Detect which cell encompasses the target text, then output its (X, Y) center coordinate. 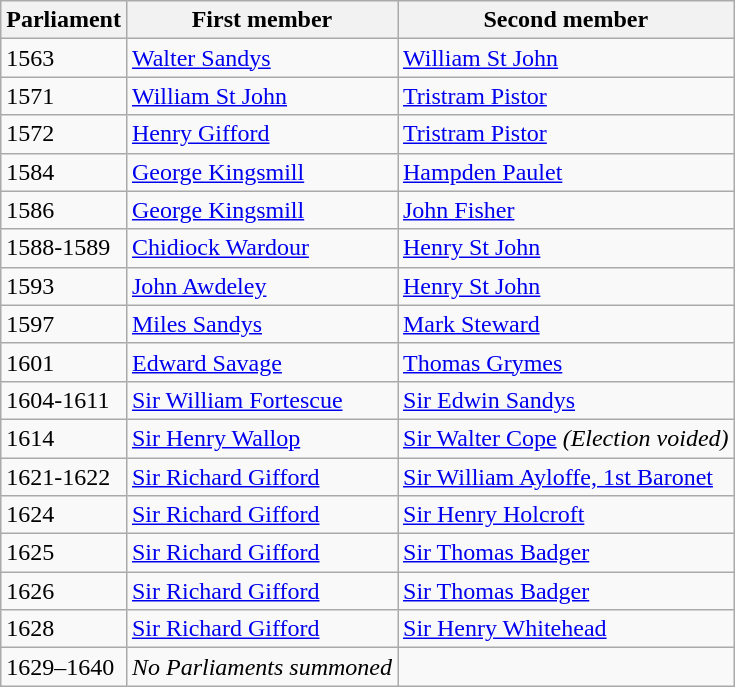
Sir Henry Holcroft (566, 515)
First member (262, 20)
Walter Sandys (262, 58)
1625 (64, 553)
1626 (64, 591)
Second member (566, 20)
1563 (64, 58)
Miles Sandys (262, 324)
1593 (64, 286)
1571 (64, 96)
Parliament (64, 20)
Thomas Grymes (566, 362)
1624 (64, 515)
Edward Savage (262, 362)
John Fisher (566, 210)
Sir William Ayloffe, 1st Baronet (566, 477)
Mark Steward (566, 324)
1572 (64, 134)
Henry Gifford (262, 134)
1584 (64, 172)
1588-1589 (64, 248)
1629–1640 (64, 667)
1604-1611 (64, 400)
Sir Walter Cope (Election voided) (566, 438)
1597 (64, 324)
1628 (64, 629)
Sir William Fortescue (262, 400)
John Awdeley (262, 286)
1601 (64, 362)
Hampden Paulet (566, 172)
Sir Henry Whitehead (566, 629)
1586 (64, 210)
1621-1622 (64, 477)
Sir Henry Wallop (262, 438)
Chidiock Wardour (262, 248)
Sir Edwin Sandys (566, 400)
No Parliaments summoned (262, 667)
1614 (64, 438)
